Find where the given text appears and provide that cell's center as (X, Y) coordinate. 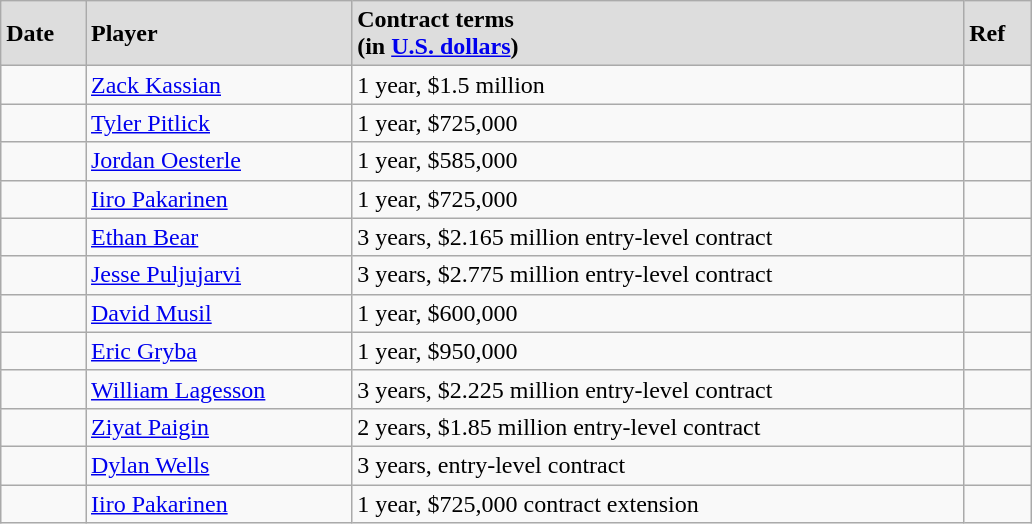
Ethan Bear (219, 237)
William Lagesson (219, 389)
3 years, $2.165 million entry-level contract (658, 237)
Dylan Wells (219, 465)
Eric Gryba (219, 351)
1 year, $725,000 contract extension (658, 503)
3 years, entry-level contract (658, 465)
2 years, $1.85 million entry-level contract (658, 427)
Zack Kassian (219, 85)
3 years, $2.775 million entry-level contract (658, 275)
Ref (998, 34)
1 year, $1.5 million (658, 85)
Jesse Puljujarvi (219, 275)
3 years, $2.225 million entry-level contract (658, 389)
1 year, $585,000 (658, 161)
1 year, $950,000 (658, 351)
Ziyat Paigin (219, 427)
Player (219, 34)
Contract terms(in U.S. dollars) (658, 34)
Date (44, 34)
David Musil (219, 313)
1 year, $600,000 (658, 313)
Tyler Pitlick (219, 123)
Jordan Oesterle (219, 161)
